Return [X, Y] of the center of cell containing provided text 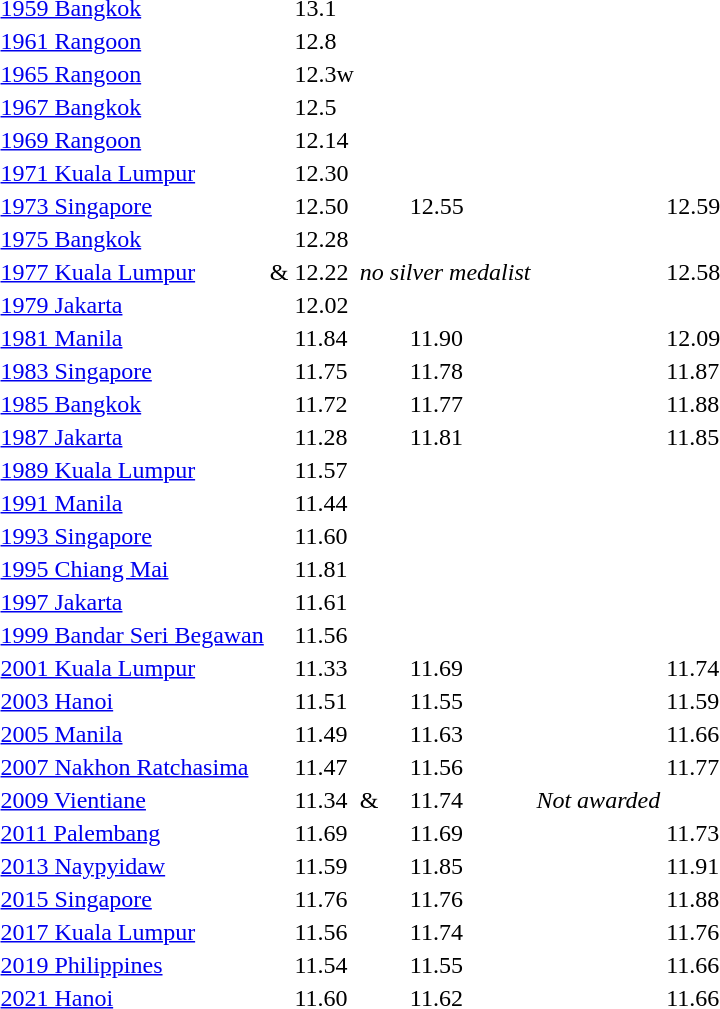
11.59 [324, 866]
Not awarded [598, 800]
12.28 [324, 239]
12.50 [324, 206]
11.28 [324, 437]
12.55 [470, 206]
12.30 [324, 173]
11.90 [470, 338]
11.57 [324, 470]
11.61 [324, 602]
11.75 [324, 371]
11.85 [470, 866]
11.84 [324, 338]
no silver medalist [445, 272]
11.77 [470, 404]
11.47 [324, 767]
11.78 [470, 371]
12.02 [324, 305]
11.49 [324, 734]
12.5 [324, 107]
11.54 [324, 965]
11.51 [324, 701]
11.34 [324, 800]
12.8 [324, 41]
11.33 [324, 668]
11.72 [324, 404]
12.3w [324, 74]
11.44 [324, 503]
12.22 [324, 272]
11.60 [324, 536]
11.63 [470, 734]
12.14 [324, 140]
